Output the [x, y] coordinate of the center of the cell containing the given text.  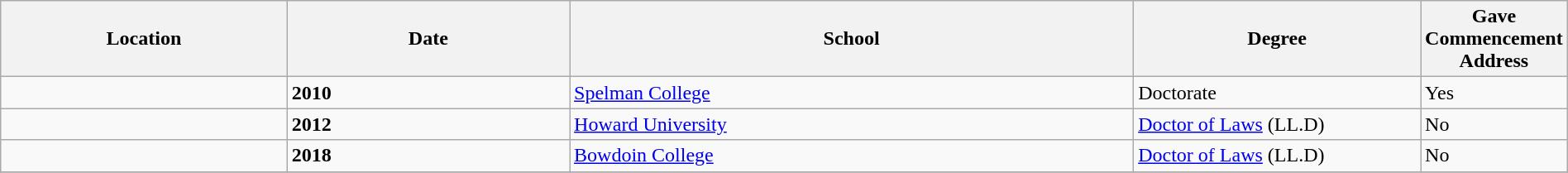
Doctorate [1277, 93]
Degree [1277, 39]
Gave Commencement Address [1494, 39]
Date [428, 39]
Yes [1494, 93]
2010 [428, 93]
Location [144, 39]
2012 [428, 124]
School [852, 39]
2018 [428, 156]
Howard University [852, 124]
Spelman College [852, 93]
Bowdoin College [852, 156]
